Return (x, y) of the center of cell containing provided text 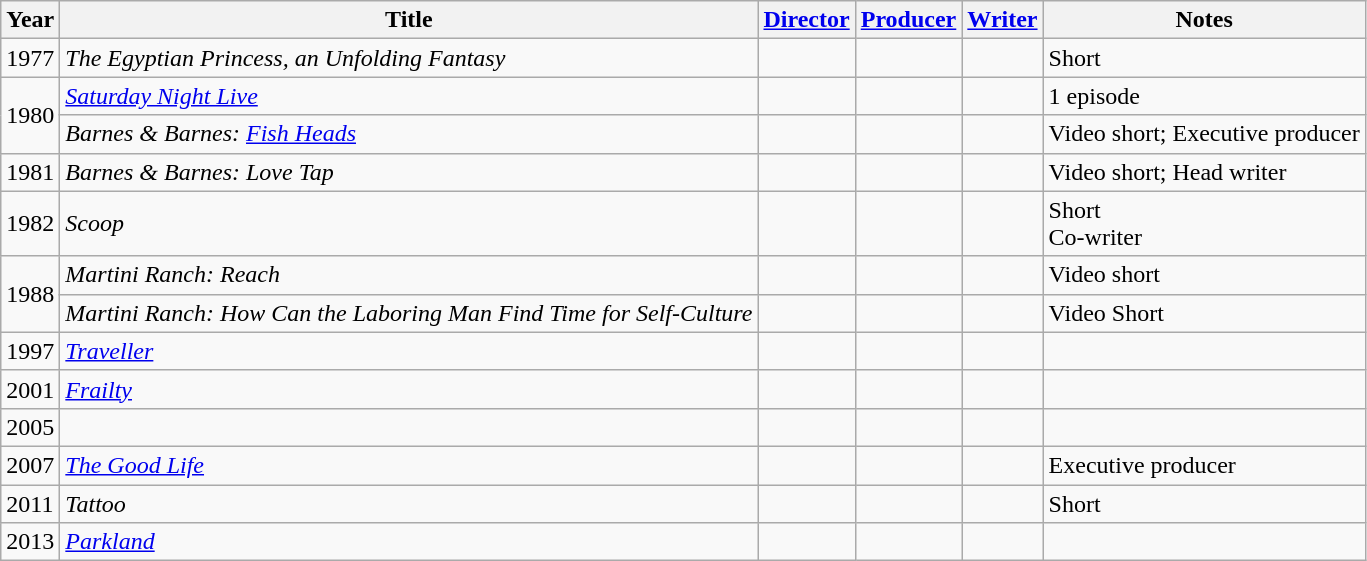
Parkland (409, 542)
1997 (30, 351)
Notes (1204, 20)
2005 (30, 427)
1981 (30, 172)
Tattoo (409, 503)
1988 (30, 294)
Scoop (409, 224)
Writer (1002, 20)
Video Short (1204, 313)
ShortCo-writer (1204, 224)
Traveller (409, 351)
Video short; Head writer (1204, 172)
Barnes & Barnes: Fish Heads (409, 134)
1980 (30, 115)
Barnes & Barnes: Love Tap (409, 172)
2001 (30, 389)
2013 (30, 542)
1977 (30, 58)
The Egyptian Princess, an Unfolding Fantasy (409, 58)
Martini Ranch: Reach (409, 275)
Frailty (409, 389)
Video short; Executive producer (1204, 134)
Saturday Night Live (409, 96)
The Good Life (409, 465)
Title (409, 20)
1982 (30, 224)
Producer (908, 20)
2007 (30, 465)
Year (30, 20)
Director (806, 20)
2011 (30, 503)
Executive producer (1204, 465)
Video short (1204, 275)
Martini Ranch: How Can the Laboring Man Find Time for Self-Culture (409, 313)
1 episode (1204, 96)
